Capture the cell that displays the provided text and extract its (X, Y) central coordinate. 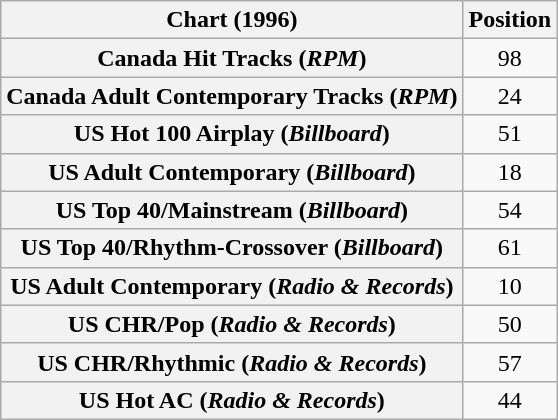
18 (510, 172)
44 (510, 400)
US Hot 100 Airplay (Billboard) (232, 134)
Canada Hit Tracks (RPM) (232, 58)
10 (510, 286)
24 (510, 96)
Chart (1996) (232, 20)
US Adult Contemporary (Billboard) (232, 172)
54 (510, 210)
US CHR/Pop (Radio & Records) (232, 324)
50 (510, 324)
98 (510, 58)
US Hot AC (Radio & Records) (232, 400)
Position (510, 20)
US CHR/Rhythmic (Radio & Records) (232, 362)
57 (510, 362)
61 (510, 248)
51 (510, 134)
US Adult Contemporary (Radio & Records) (232, 286)
Canada Adult Contemporary Tracks (RPM) (232, 96)
US Top 40/Rhythm-Crossover (Billboard) (232, 248)
US Top 40/Mainstream (Billboard) (232, 210)
